From the cell containing the given text, extract its center point as [x, y] coordinate. 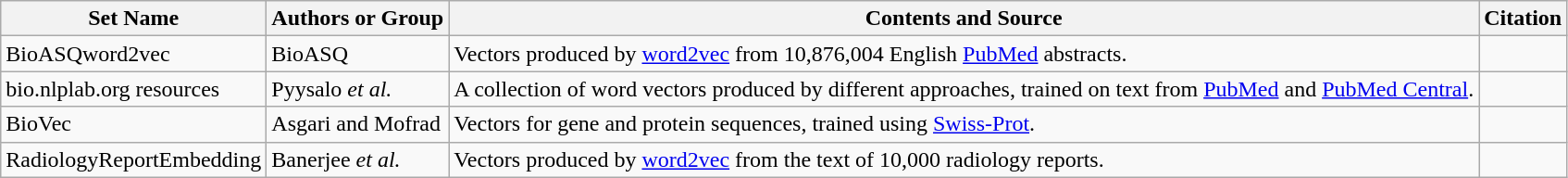
A collection of word vectors produced by different approaches, trained on text from PubMed and PubMed Central. [964, 89]
Contents and Source [964, 19]
RadiologyReportEmbedding [133, 159]
Vectors produced by word2vec from 10,876,004 English PubMed abstracts. [964, 54]
Vectors produced by word2vec from the text of 10,000 radiology reports. [964, 159]
bio.nlplab.org resources [133, 89]
BioASQword2vec [133, 54]
Citation [1524, 19]
Asgari and Mofrad [357, 124]
Authors or Group [357, 19]
Pyysalo et al. [357, 89]
Banerjee et al. [357, 159]
BioVec [133, 124]
Set Name [133, 19]
Vectors for gene and protein sequences, trained using Swiss-Prot. [964, 124]
BioASQ [357, 54]
